Determine the [X, Y] coordinate at the center of the cell enclosing the given text.  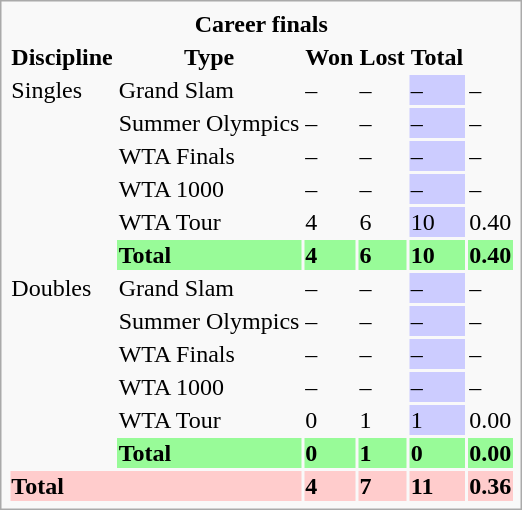
Career finals [262, 24]
11 [436, 486]
Won [330, 57]
7 [382, 486]
Type [209, 57]
Lost [382, 57]
Doubles [62, 370]
0.36 [490, 486]
Singles [62, 172]
Discipline [62, 57]
